Identify which cell holds the provided text, then report its (x, y) central coordinate. 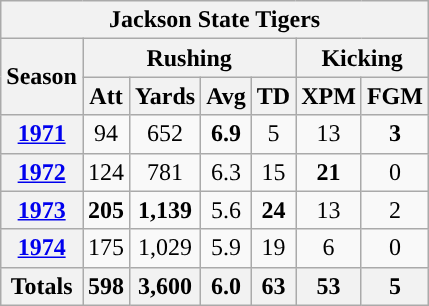
2 (394, 210)
1971 (42, 134)
XPM (329, 96)
3,600 (166, 286)
6 (329, 248)
1973 (42, 210)
1,139 (166, 210)
Kicking (362, 58)
Avg (226, 96)
15 (273, 172)
175 (106, 248)
24 (273, 210)
Yards (166, 96)
19 (273, 248)
1,029 (166, 248)
Rushing (188, 58)
6.0 (226, 286)
21 (329, 172)
FGM (394, 96)
Jackson State Tigers (215, 20)
652 (166, 134)
94 (106, 134)
Totals (42, 286)
53 (329, 286)
781 (166, 172)
598 (106, 286)
5.6 (226, 210)
6.9 (226, 134)
124 (106, 172)
1972 (42, 172)
3 (394, 134)
5.9 (226, 248)
205 (106, 210)
Season (42, 77)
6.3 (226, 172)
Att (106, 96)
TD (273, 96)
63 (273, 286)
1974 (42, 248)
